Output the [X, Y] coordinate of the center of the cell containing the given text.  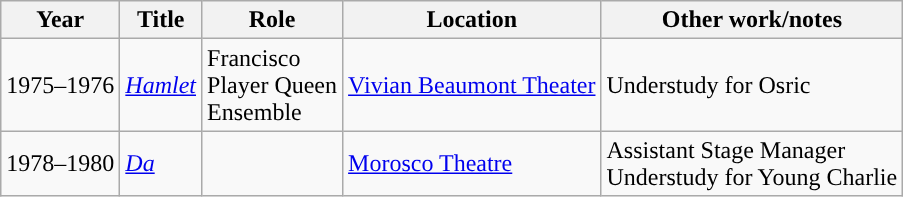
1975–1976 [60, 85]
Hamlet [161, 85]
Role [272, 20]
1978–1980 [60, 164]
Vivian Beaumont Theater [472, 85]
Other work/notes [752, 20]
Location [472, 20]
Year [60, 20]
Title [161, 20]
Assistant Stage ManagerUnderstudy for Young Charlie [752, 164]
FranciscoPlayer QueenEnsemble [272, 85]
Morosco Theatre [472, 164]
Understudy for Osric [752, 85]
Da [161, 164]
